For the text-containing cell, return its midpoint in (x, y) coordinate format. 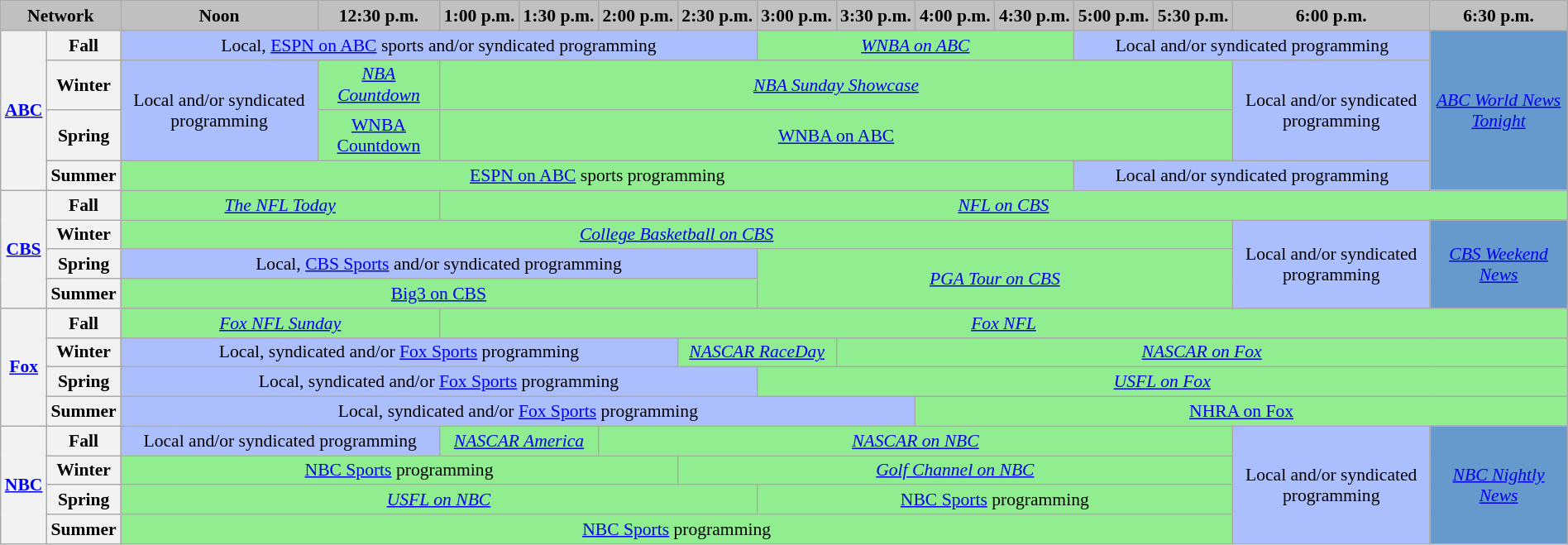
Golf Channel on NBC (954, 471)
Fox NFL (1004, 323)
NBA Countdown (379, 84)
5:00 p.m. (1114, 16)
NASCAR RaceDay (757, 352)
USFL on NBC (438, 500)
12:30 p.m. (379, 16)
USFL on Fox (1162, 382)
3:30 p.m. (876, 16)
2:30 p.m. (717, 16)
Fox (24, 367)
WNBA Countdown (379, 136)
CBS Weekend News (1499, 265)
NFL on CBS (1004, 205)
ESPN on ABC sports programming (597, 176)
6:00 p.m. (1331, 16)
NBA Sunday Showcase (837, 84)
NASCAR on NBC (915, 441)
NBC Nightly News (1499, 485)
ABC (24, 111)
1:00 p.m. (480, 16)
4:30 p.m. (1035, 16)
NASCAR America (519, 441)
NBC (24, 485)
4:00 p.m. (955, 16)
CBS (24, 249)
5:30 p.m. (1193, 16)
PGA Tour on CBS (994, 280)
1:30 p.m. (559, 16)
3:00 p.m. (796, 16)
ABC World News Tonight (1499, 111)
Local, ESPN on ABC sports and/or syndicated programming (438, 45)
Fox NFL Sunday (280, 323)
The NFL Today (280, 205)
College Basketball on CBS (676, 235)
NASCAR on Fox (1202, 352)
NHRA on Fox (1241, 412)
Network (61, 16)
Local, CBS Sports and/or syndicated programming (438, 265)
2:00 p.m. (638, 16)
Noon (219, 16)
Big3 on CBS (438, 294)
6:30 p.m. (1499, 16)
